Determine the (X, Y) coordinate at the center of the cell enclosing the given text.  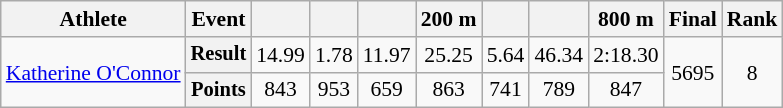
800 m (626, 19)
953 (334, 90)
Result (219, 55)
11.97 (387, 55)
863 (449, 90)
Final (693, 19)
25.25 (449, 55)
46.34 (558, 55)
2:18.30 (626, 55)
Event (219, 19)
Athlete (94, 19)
847 (626, 90)
14.99 (280, 55)
8 (752, 72)
Katherine O'Connor (94, 72)
Rank (752, 19)
1.78 (334, 55)
789 (558, 90)
659 (387, 90)
843 (280, 90)
200 m (449, 19)
741 (506, 90)
Points (219, 90)
5.64 (506, 55)
5695 (693, 72)
